Provide the (x, y) coordinate of the cell's center where the given text is located.  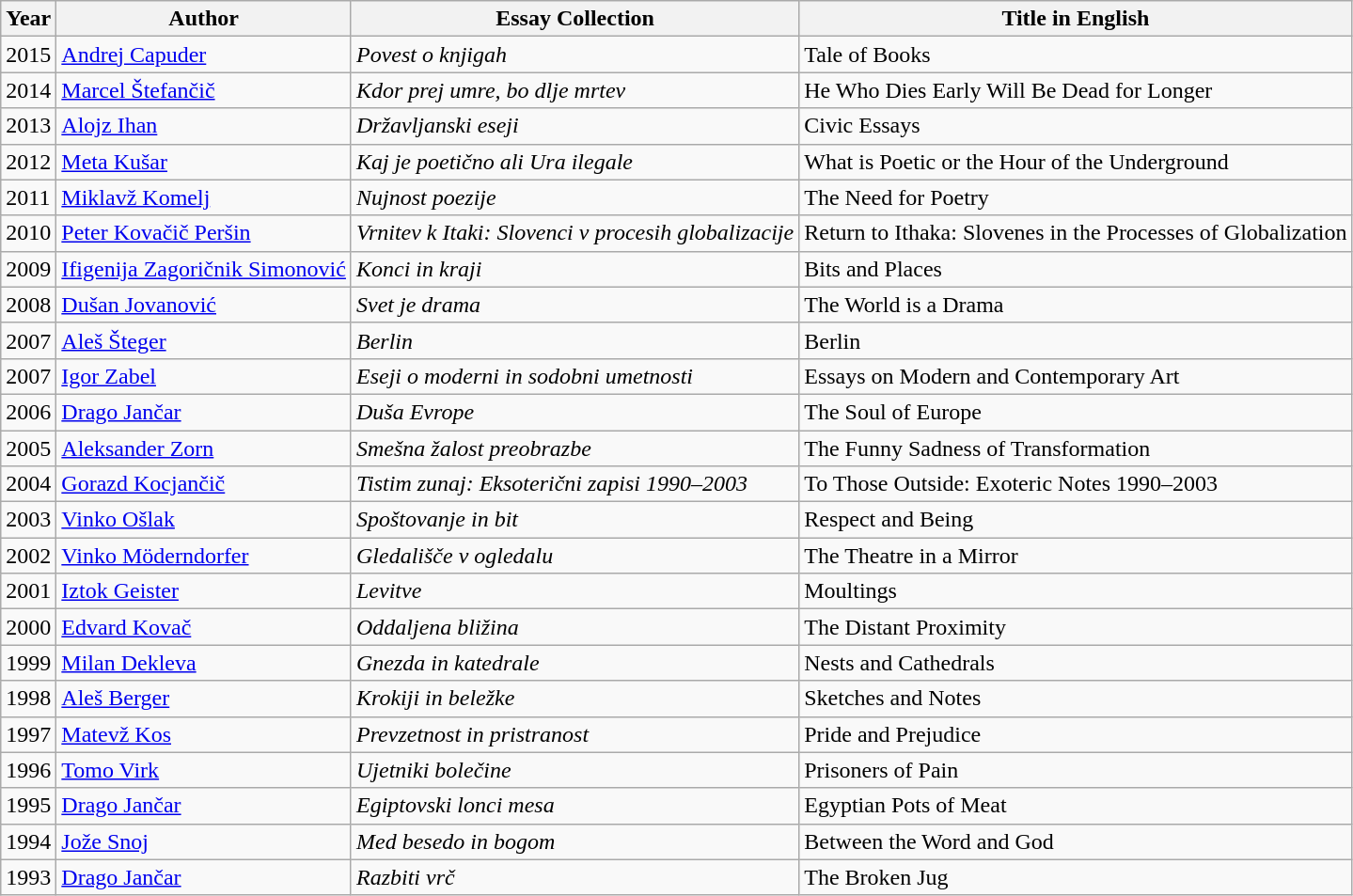
The Broken Jug (1076, 877)
Between the Word and God (1076, 841)
Eseji o moderni in sodobni umetnosti (574, 376)
1997 (28, 734)
The Soul of Europe (1076, 412)
Spoštovanje in bit (574, 520)
1996 (28, 770)
Krokiji in beležke (574, 699)
Kaj je poetično ali Ura ilegale (574, 162)
2001 (28, 591)
Kdor prej umre, bo dlje mrtev (574, 90)
Sketches and Notes (1076, 699)
Essays on Modern and Contemporary Art (1076, 376)
Dušan Jovanović (204, 305)
Aleksander Zorn (204, 448)
Civic Essays (1076, 126)
Peter Kovačič Peršin (204, 233)
2000 (28, 627)
Svet je drama (574, 305)
Državljanski eseji (574, 126)
Razbiti vrč (574, 877)
2012 (28, 162)
Levitve (574, 591)
Aleš Berger (204, 699)
2013 (28, 126)
He Who Dies Early Will Be Dead for Longer (1076, 90)
Edvard Kovač (204, 627)
Nests and Cathedrals (1076, 663)
Tale of Books (1076, 55)
Duša Evrope (574, 412)
Gnezda in katedrale (574, 663)
Aleš Šteger (204, 340)
Gorazd Kocjančič (204, 484)
Igor Zabel (204, 376)
Moultings (1076, 591)
Ujetniki bolečine (574, 770)
The Need for Poetry (1076, 197)
2006 (28, 412)
2002 (28, 556)
Return to Ithaka: Slovenes in the Processes of Globalization (1076, 233)
Respect and Being (1076, 520)
The Theatre in a Mirror (1076, 556)
Title in English (1076, 19)
1995 (28, 806)
Iztok Geister (204, 591)
Author (204, 19)
Konci in kraji (574, 269)
Alojz Ihan (204, 126)
2014 (28, 90)
2011 (28, 197)
Jože Snoj (204, 841)
1994 (28, 841)
2004 (28, 484)
Smešna žalost preobrazbe (574, 448)
Tomo Virk (204, 770)
Vinko Möderndorfer (204, 556)
Essay Collection (574, 19)
Egyptian Pots of Meat (1076, 806)
Prevzetnost in pristranost (574, 734)
Andrej Capuder (204, 55)
Povest o knjigah (574, 55)
Oddaljena bližina (574, 627)
Ifigenija Zagoričnik Simonović (204, 269)
Year (28, 19)
2003 (28, 520)
Marcel Štefančič (204, 90)
Milan Dekleva (204, 663)
2010 (28, 233)
Egiptovski lonci mesa (574, 806)
Nujnost poezije (574, 197)
1999 (28, 663)
The Distant Proximity (1076, 627)
Prisoners of Pain (1076, 770)
1993 (28, 877)
Vinko Ošlak (204, 520)
2008 (28, 305)
Meta Kušar (204, 162)
Vrnitev k Itaki: Slovenci v procesih globalizacije (574, 233)
To Those Outside: Exoteric Notes 1990–2003 (1076, 484)
Tistim zunaj: Eksoterični zapisi 1990–2003 (574, 484)
2009 (28, 269)
1998 (28, 699)
2005 (28, 448)
The Funny Sadness of Transformation (1076, 448)
Gledališče v ogledalu (574, 556)
Miklavž Komelj (204, 197)
What is Poetic or the Hour of the Underground (1076, 162)
2015 (28, 55)
The World is a Drama (1076, 305)
Matevž Kos (204, 734)
Pride and Prejudice (1076, 734)
Bits and Places (1076, 269)
Med besedo in bogom (574, 841)
